Extract the [x, y] coordinate from the center of the cell holding the provided text.  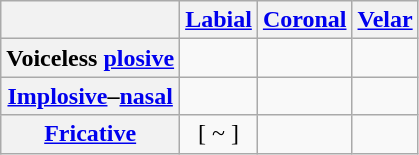
Labial [219, 20]
Implosive–nasal [90, 96]
Fricative [90, 134]
Voiceless plosive [90, 58]
[ ~ ] [219, 134]
Velar [385, 20]
Coronal [304, 20]
